Return the (x, y) coordinate for the center point of the cell that contains the specified text.  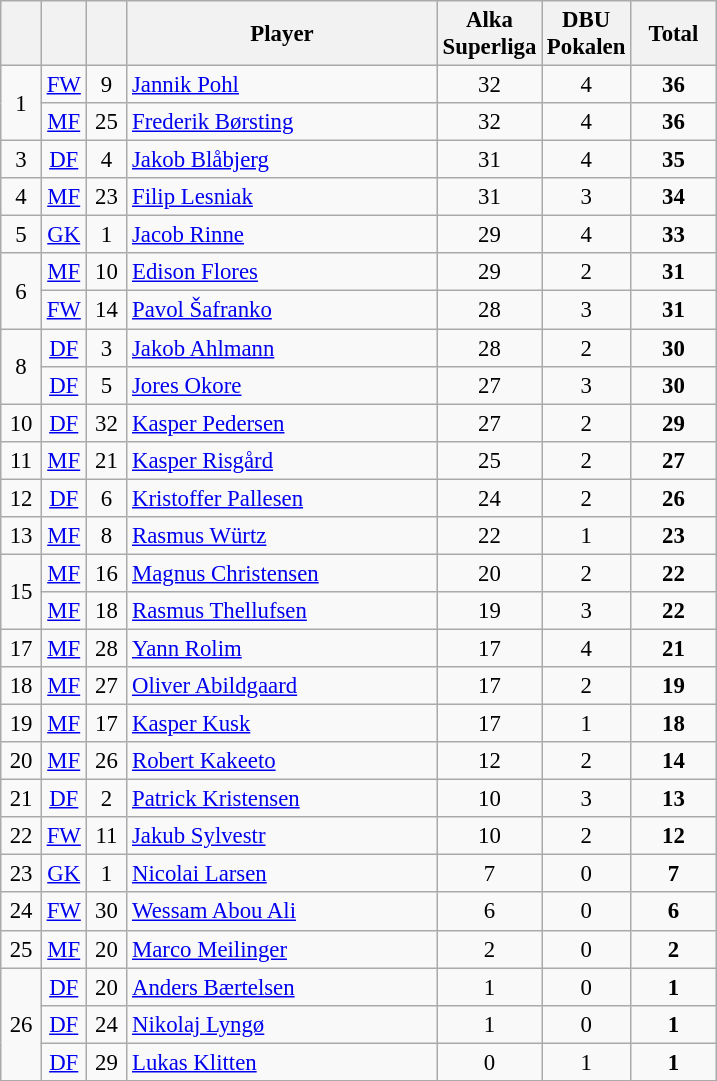
Magnus Christensen (282, 573)
Rasmus Thellufsen (282, 611)
15 (22, 592)
Wessam Abou Ali (282, 912)
Filip Lesniak (282, 197)
34 (674, 197)
33 (674, 235)
Anders Bærtelsen (282, 987)
Rasmus Würtz (282, 536)
Kasper Risgård (282, 460)
Patrick Kristensen (282, 799)
Kristoffer Pallesen (282, 498)
Alka Superliga (489, 34)
Jakob Ahlmann (282, 348)
Jakob Blåbjerg (282, 160)
Yann Rolim (282, 648)
Nikolaj Lyngø (282, 1024)
Marco Meilinger (282, 949)
Robert Kakeeto (282, 761)
Pavol Šafranko (282, 310)
Player (282, 34)
Total (674, 34)
Oliver Abildgaard (282, 686)
Jores Okore (282, 385)
Frederik Børsting (282, 122)
Kasper Kusk (282, 724)
Lukas Klitten (282, 1062)
35 (674, 160)
Jakub Sylvestr (282, 836)
Nicolai Larsen (282, 874)
16 (106, 573)
9 (106, 85)
Jannik Pohl (282, 85)
Edison Flores (282, 273)
Kasper Pedersen (282, 423)
DBU Pokalen (586, 34)
Jacob Rinne (282, 235)
